From the cell containing the given text, extract its center point as [x, y] coordinate. 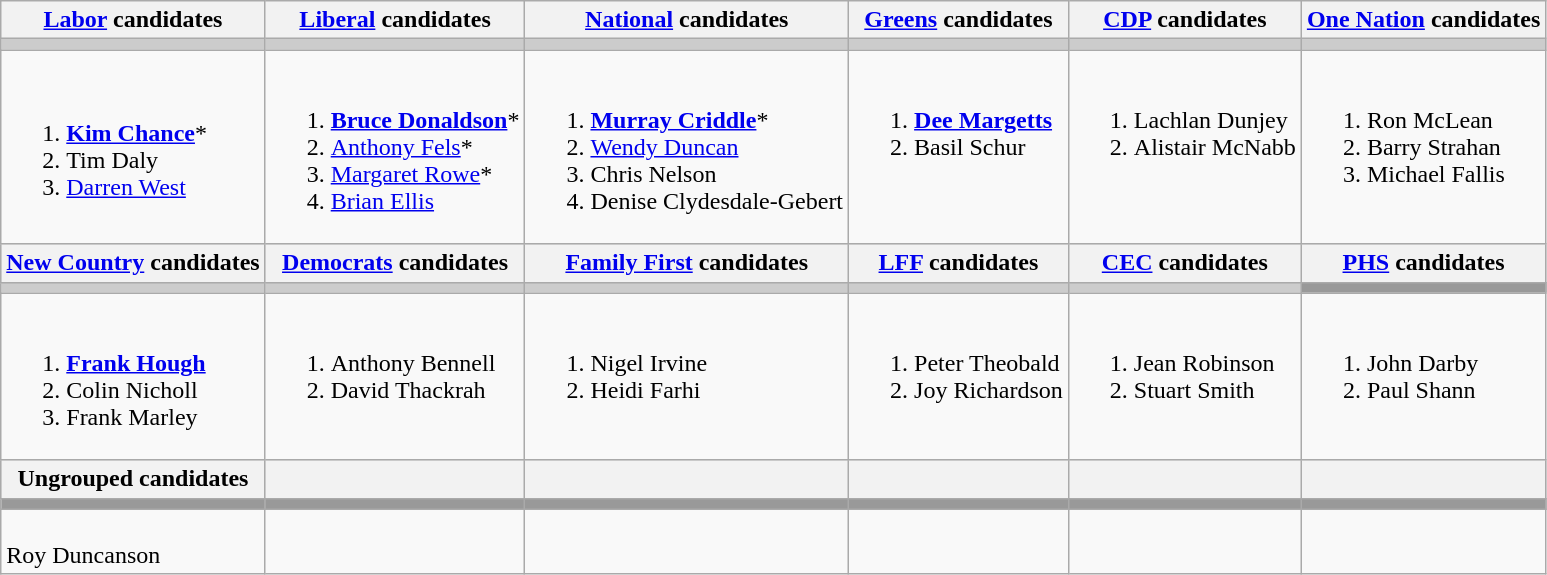
New Country candidates [133, 263]
Frank HoughColin NichollFrank Marley [133, 376]
CDP candidates [1184, 20]
LFF candidates [959, 263]
Dee MargettsBasil Schur [959, 147]
John DarbyPaul Shann [1423, 376]
Democrats candidates [395, 263]
Jean RobinsonStuart Smith [1184, 376]
Ron McLeanBarry StrahanMichael Fallis [1423, 147]
Ungrouped candidates [133, 479]
Labor candidates [133, 20]
Greens candidates [959, 20]
Kim Chance*Tim DalyDarren West [133, 147]
Liberal candidates [395, 20]
Roy Duncanson [133, 542]
Peter TheobaldJoy Richardson [959, 376]
One Nation candidates [1423, 20]
National candidates [687, 20]
Lachlan DunjeyAlistair McNabb [1184, 147]
PHS candidates [1423, 263]
CEC candidates [1184, 263]
Bruce Donaldson*Anthony Fels*Margaret Rowe*Brian Ellis [395, 147]
Anthony BennellDavid Thackrah [395, 376]
Murray Criddle*Wendy DuncanChris NelsonDenise Clydesdale-Gebert [687, 147]
Nigel IrvineHeidi Farhi [687, 376]
Family First candidates [687, 263]
